Scan for the cell matching the given text and deliver its (X, Y) coordinate at center. 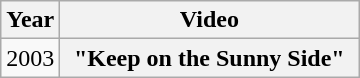
"Keep on the Sunny Side" (210, 58)
Video (210, 20)
2003 (30, 58)
Year (30, 20)
